From the cell containing the given text, extract its center point as (X, Y) coordinate. 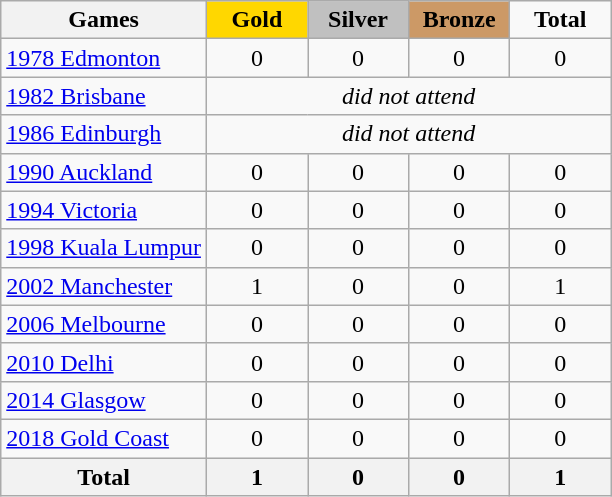
2006 Melbourne (104, 324)
1982 Brisbane (104, 96)
1978 Edmonton (104, 58)
2010 Delhi (104, 362)
1994 Victoria (104, 210)
1998 Kuala Lumpur (104, 248)
1986 Edinburgh (104, 134)
1990 Auckland (104, 172)
Bronze (460, 20)
2002 Manchester (104, 286)
Silver (358, 20)
2014 Glasgow (104, 400)
Games (104, 20)
2018 Gold Coast (104, 438)
Gold (256, 20)
